Search for the cell housing the specified text and yield its [x, y] center coordinate. 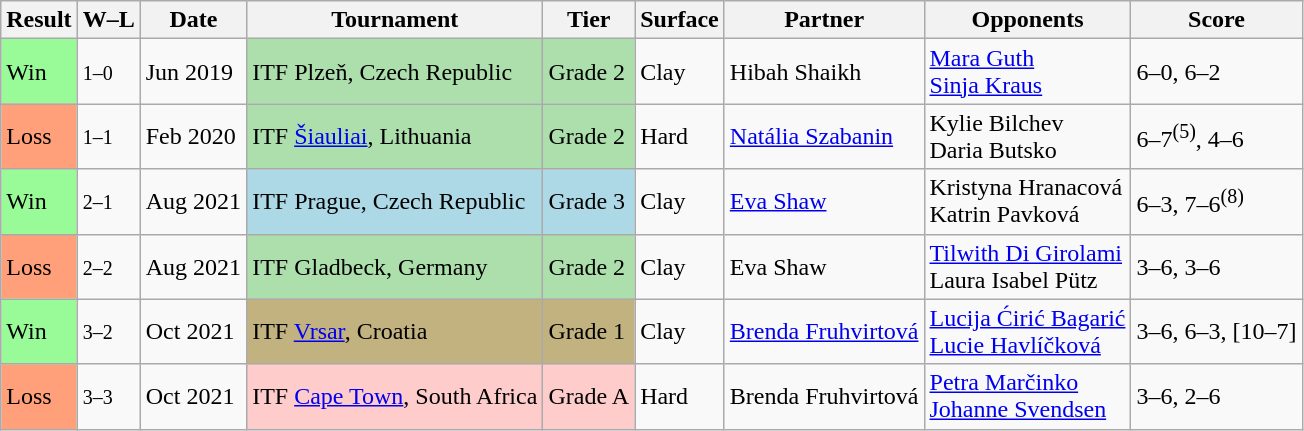
6–3, 7–6(8) [1216, 202]
Kristyna Hranacová Katrin Pavková [1028, 202]
Tilwith Di Girolami Laura Isabel Pütz [1028, 266]
3–2 [108, 332]
3–6, 2–6 [1216, 396]
Mara Guth Sinja Kraus [1028, 72]
6–0, 6–2 [1216, 72]
3–6, 3–6 [1216, 266]
Tournament [395, 20]
Jun 2019 [193, 72]
6–7(5), 4–6 [1216, 136]
Grade 3 [589, 202]
ITF Gladbeck, Germany [395, 266]
3–6, 6–3, [10–7] [1216, 332]
Score [1216, 20]
Partner [824, 20]
Date [193, 20]
Grade 1 [589, 332]
Tier [589, 20]
W–L [108, 20]
Kylie Bilchev Daria Butsko [1028, 136]
Lucija Ćirić Bagarić Lucie Havlíčková [1028, 332]
ITF Šiauliai, Lithuania [395, 136]
Natália Szabanin [824, 136]
3–3 [108, 396]
1–1 [108, 136]
ITF Prague, Czech Republic [395, 202]
Hibah Shaikh [824, 72]
Petra Marčinko Johanne Svendsen [1028, 396]
Result [39, 20]
Grade A [589, 396]
Feb 2020 [193, 136]
ITF Vrsar, Croatia [395, 332]
2–2 [108, 266]
Opponents [1028, 20]
Surface [680, 20]
1–0 [108, 72]
ITF Cape Town, South Africa [395, 396]
ITF Plzeň, Czech Republic [395, 72]
2–1 [108, 202]
